Return [X, Y] of the center of cell containing provided text 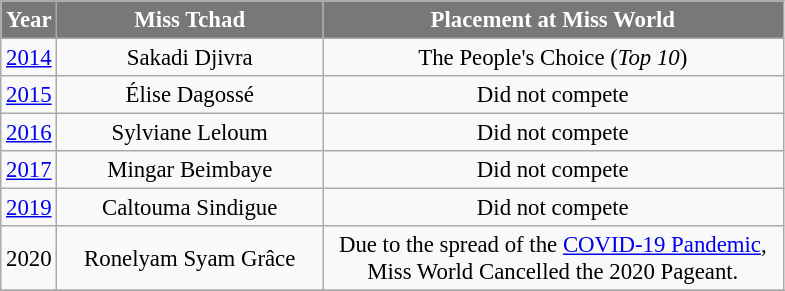
2019 [29, 208]
Sakadi Djivra [190, 58]
Ronelyam Syam Grâce [190, 258]
Miss Tchad [190, 20]
Mingar Beimbaye [190, 170]
2016 [29, 133]
Élise Dagossé [190, 95]
2017 [29, 170]
Year [29, 20]
Placement at Miss World [552, 20]
Sylviane Leloum [190, 133]
The People's Choice (Top 10) [552, 58]
2020 [29, 258]
2014 [29, 58]
Caltouma Sindigue [190, 208]
Due to the spread of the COVID-19 Pandemic, Miss World Cancelled the 2020 Pageant. [552, 258]
2015 [29, 95]
